Find where the given text appears and provide that cell's center as (X, Y) coordinate. 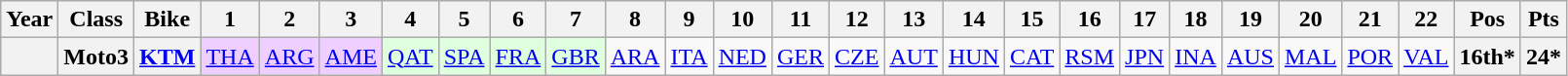
JPN (1145, 57)
INA (1196, 57)
7 (576, 19)
ARG (289, 57)
ARA (635, 57)
GBR (576, 57)
20 (1310, 19)
12 (857, 19)
SPA (464, 57)
24* (1543, 57)
5 (464, 19)
FRA (518, 57)
8 (635, 19)
19 (1251, 19)
HUN (974, 57)
13 (914, 19)
6 (518, 19)
1 (230, 19)
AME (351, 57)
14 (974, 19)
18 (1196, 19)
Moto3 (96, 57)
QAT (410, 57)
17 (1145, 19)
RSM (1090, 57)
GER (801, 57)
ITA (690, 57)
CZE (857, 57)
4 (410, 19)
22 (1426, 19)
11 (801, 19)
16 (1090, 19)
MAL (1310, 57)
9 (690, 19)
21 (1370, 19)
Year (29, 19)
10 (742, 19)
3 (351, 19)
2 (289, 19)
NED (742, 57)
16th* (1487, 57)
CAT (1031, 57)
Class (96, 19)
POR (1370, 57)
Pts (1543, 19)
KTM (168, 57)
15 (1031, 19)
VAL (1426, 57)
AUS (1251, 57)
Bike (168, 19)
THA (230, 57)
Pos (1487, 19)
AUT (914, 57)
